For the text-containing cell, return its midpoint in (X, Y) coordinate format. 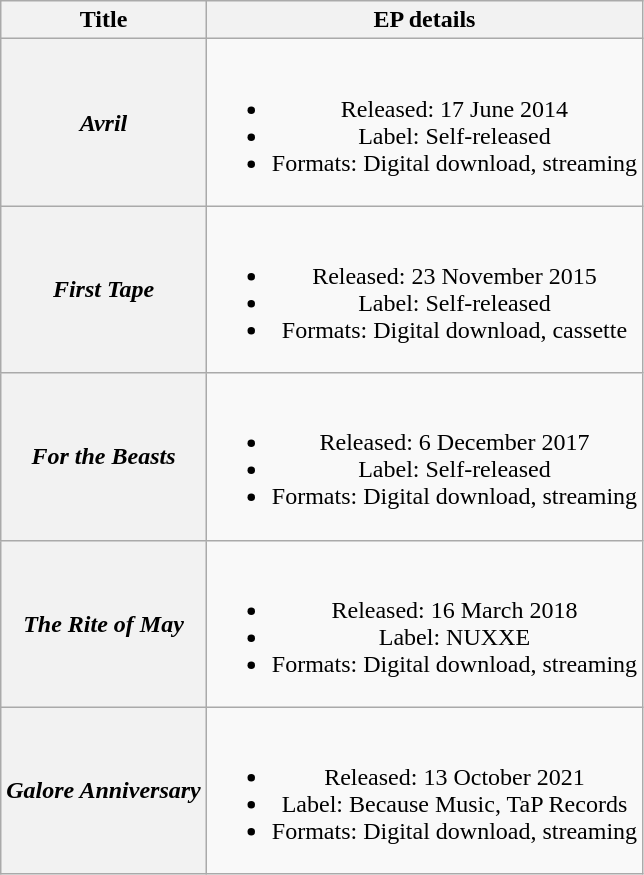
Title (104, 20)
Released: 16 March 2018Label: NUXXEFormats: Digital download, streaming (424, 624)
Avril (104, 122)
Released: 6 December 2017Label: Self-releasedFormats: Digital download, streaming (424, 456)
EP details (424, 20)
Galore Anniversary (104, 790)
Released: 23 November 2015Label: Self-releasedFormats: Digital download, cassette (424, 290)
The Rite of May (104, 624)
Released: 13 October 2021Label: Because Music, TaP RecordsFormats: Digital download, streaming (424, 790)
First Tape (104, 290)
For the Beasts (104, 456)
Released: 17 June 2014Label: Self-releasedFormats: Digital download, streaming (424, 122)
